For the text-containing cell, return its midpoint in [X, Y] coordinate format. 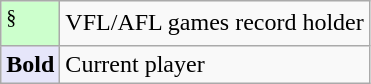
Current player [214, 64]
Bold [30, 64]
§ [30, 24]
VFL/AFL games record holder [214, 24]
